Find where the given text appears and provide that cell's center as (X, Y) coordinate. 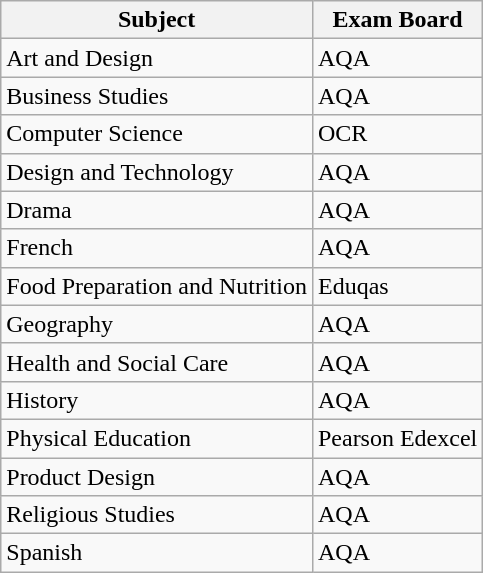
History (157, 400)
Product Design (157, 477)
French (157, 248)
Physical Education (157, 438)
Geography (157, 324)
Drama (157, 210)
Spanish (157, 553)
Art and Design (157, 58)
OCR (397, 134)
Business Studies (157, 96)
Religious Studies (157, 515)
Exam Board (397, 20)
Design and Technology (157, 172)
Computer Science (157, 134)
Subject (157, 20)
Food Preparation and Nutrition (157, 286)
Pearson Edexcel (397, 438)
Eduqas (397, 286)
Health and Social Care (157, 362)
